Identify which cell holds the provided text, then report its (x, y) central coordinate. 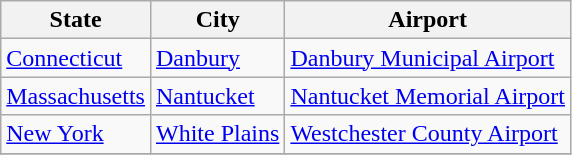
White Plains (217, 134)
Massachusetts (76, 96)
State (76, 20)
Connecticut (76, 58)
New York (76, 134)
Danbury Municipal Airport (428, 58)
Westchester County Airport (428, 134)
Airport (428, 20)
Nantucket Memorial Airport (428, 96)
Nantucket (217, 96)
Danbury (217, 58)
City (217, 20)
